Capture the cell that displays the provided text and extract its (x, y) central coordinate. 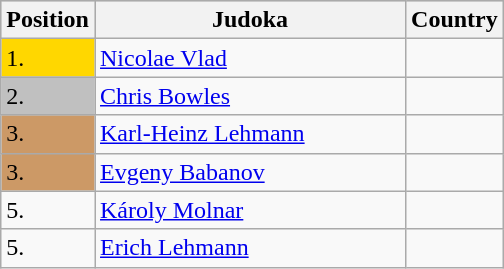
Károly Molnar (250, 210)
Chris Bowles (250, 96)
Country (455, 20)
Nicolae Vlad (250, 58)
1. (48, 58)
Erich Lehmann (250, 248)
Judoka (250, 20)
Evgeny Babanov (250, 172)
Karl-Heinz Lehmann (250, 134)
Position (48, 20)
2. (48, 96)
